Provide the (X, Y) coordinate of the cell's center where the given text is located.  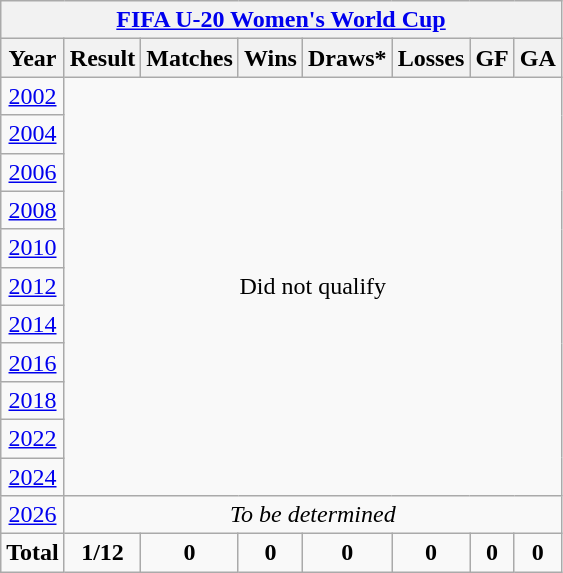
Did not qualify (312, 286)
2008 (33, 210)
GF (492, 58)
2014 (33, 324)
2016 (33, 362)
Draws* (347, 58)
2002 (33, 96)
Result (102, 58)
Year (33, 58)
2006 (33, 172)
2004 (33, 134)
2022 (33, 438)
2026 (33, 515)
GA (538, 58)
Losses (431, 58)
FIFA U-20 Women's World Cup (282, 20)
2018 (33, 400)
2024 (33, 477)
2012 (33, 286)
Matches (190, 58)
1/12 (102, 553)
To be determined (312, 515)
2010 (33, 248)
Total (33, 553)
Wins (270, 58)
